Determine the (X, Y) coordinate at the center of the cell enclosing the given text.  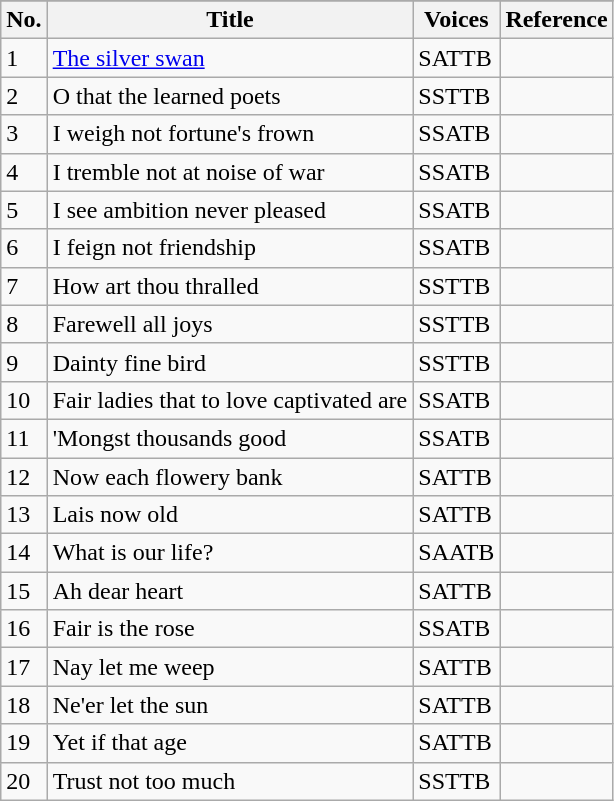
O that the learned poets (230, 96)
1 (24, 58)
Farewell all joys (230, 324)
What is our life? (230, 553)
Dainty fine bird (230, 362)
9 (24, 362)
Title (230, 20)
11 (24, 438)
I weigh not fortune's frown (230, 134)
Trust not too much (230, 781)
The silver swan (230, 58)
17 (24, 667)
Ne'er let the sun (230, 705)
Ah dear heart (230, 591)
12 (24, 477)
2 (24, 96)
Nay let me weep (230, 667)
20 (24, 781)
Voices (456, 20)
10 (24, 400)
Reference (556, 20)
16 (24, 629)
13 (24, 515)
Now each flowery bank (230, 477)
Lais now old (230, 515)
8 (24, 324)
I feign not friendship (230, 248)
18 (24, 705)
Fair is the rose (230, 629)
No. (24, 20)
'Mongst thousands good (230, 438)
19 (24, 743)
I see ambition never pleased (230, 210)
Yet if that age (230, 743)
I tremble not at noise of war (230, 172)
6 (24, 248)
SAATB (456, 553)
3 (24, 134)
7 (24, 286)
How art thou thralled (230, 286)
Fair ladies that to love captivated are (230, 400)
5 (24, 210)
15 (24, 591)
14 (24, 553)
4 (24, 172)
